Detect which cell encompasses the target text, then output its (X, Y) center coordinate. 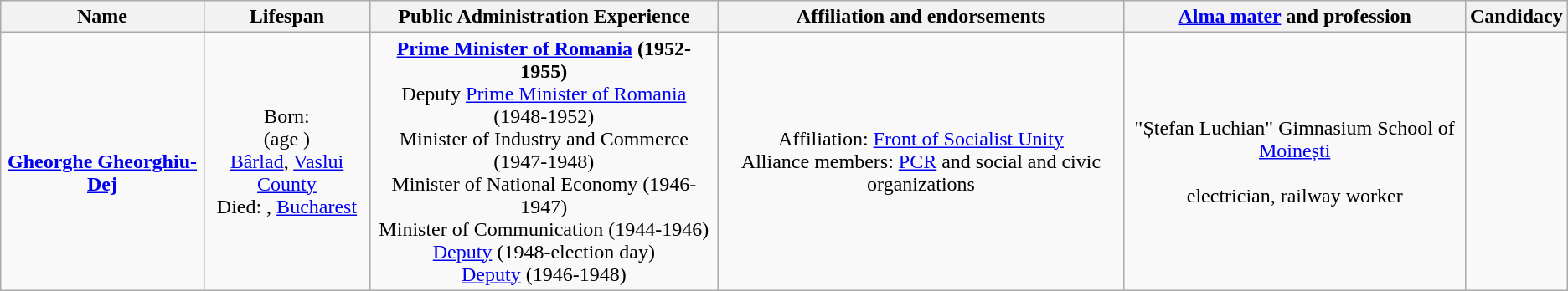
Gheorghe Gheorghiu-Dej (102, 161)
Public Administration Experience (544, 17)
Alma mater and profession (1295, 17)
Name (102, 17)
Affiliation: Front of Socialist UnityAlliance members: PCR and social and civic organizations (921, 161)
Candidacy (1516, 17)
"Ștefan Luchian" Gimnasium School of Moineștielectrician, railway worker (1295, 161)
Born: (age )Bârlad, Vaslui CountyDied: , Bucharest (286, 161)
Lifespan (286, 17)
Affiliation and endorsements (921, 17)
